Detect which cell encompasses the target text, then output its [x, y] center coordinate. 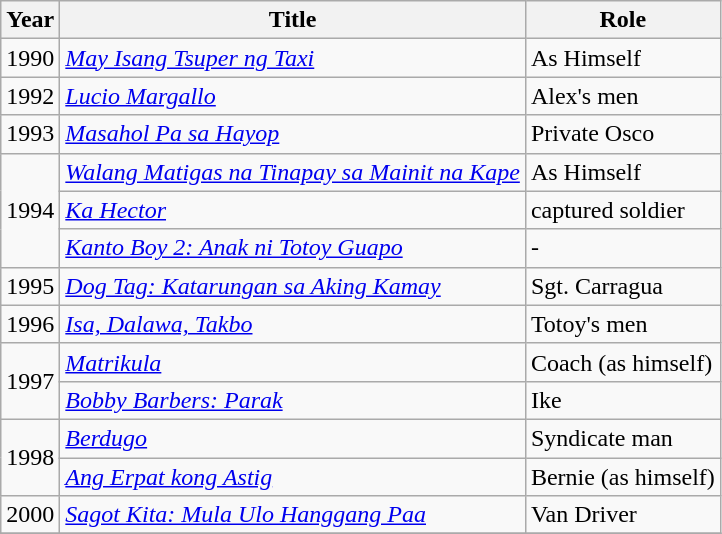
1994 [30, 210]
Ka Hector [293, 210]
captured soldier [622, 210]
1998 [30, 457]
Sgt. Carragua [622, 286]
Syndicate man [622, 438]
Van Driver [622, 515]
Masahol Pa sa Hayop [293, 134]
Dog Tag: Katarungan sa Aking Kamay [293, 286]
1996 [30, 324]
Ang Erpat kong Astig [293, 477]
Bernie (as himself) [622, 477]
Isa, Dalawa, Takbo [293, 324]
Year [30, 20]
Bobby Barbers: Parak [293, 400]
1995 [30, 286]
Totoy's men [622, 324]
Matrikula [293, 362]
1992 [30, 96]
Berdugo [293, 438]
Title [293, 20]
Walang Matigas na Tinapay sa Mainit na Kape [293, 172]
Kanto Boy 2: Anak ni Totoy Guapo [293, 248]
May Isang Tsuper ng Taxi [293, 58]
Private Osco [622, 134]
Coach (as himself) [622, 362]
Alex's men [622, 96]
1993 [30, 134]
Sagot Kita: Mula Ulo Hanggang Paa [293, 515]
Role [622, 20]
1990 [30, 58]
Lucio Margallo [293, 96]
1997 [30, 381]
- [622, 248]
Ike [622, 400]
2000 [30, 515]
